Capture the cell that displays the provided text and extract its [X, Y] central coordinate. 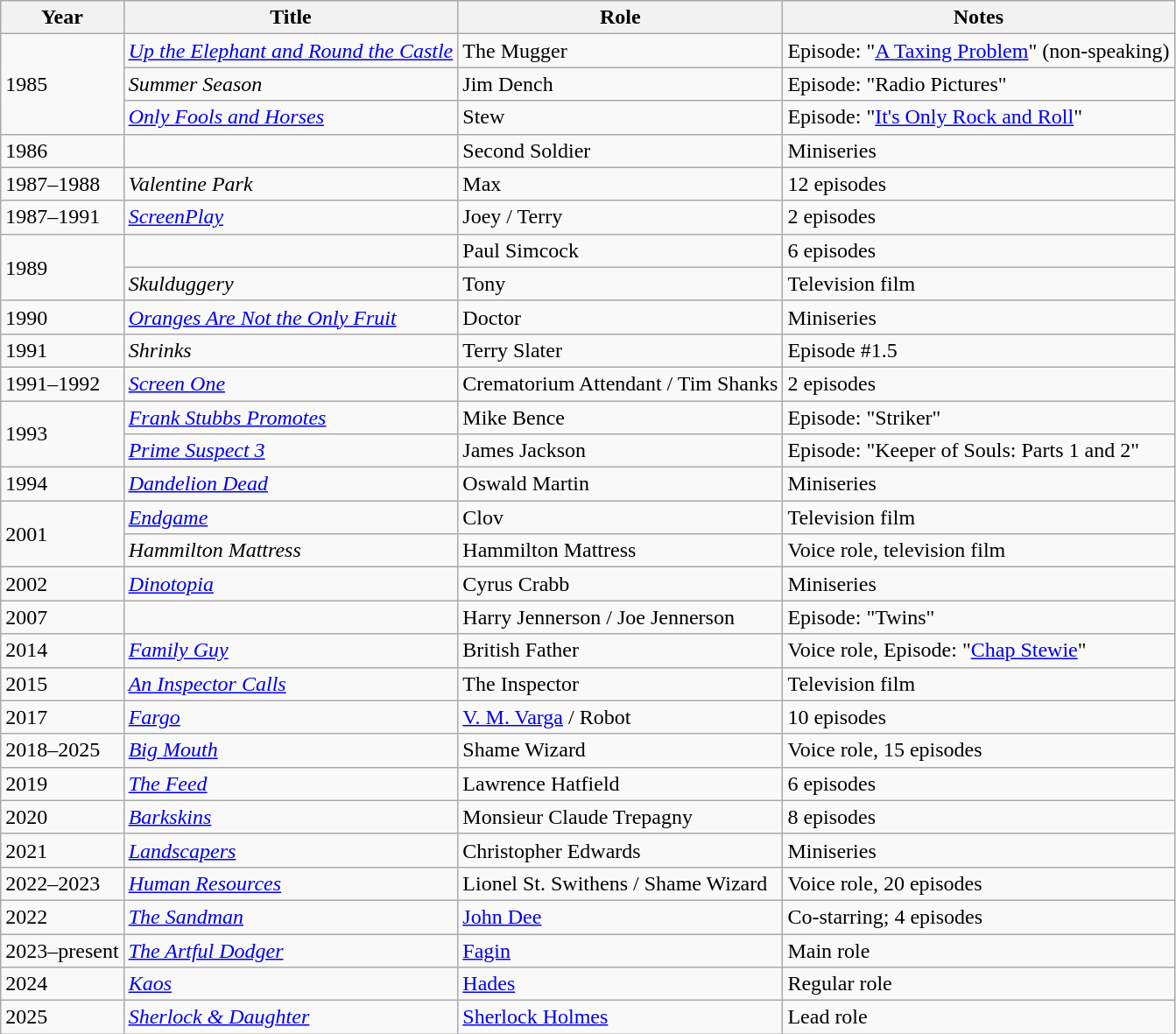
Episode: "Keeper of Souls: Parts 1 and 2" [979, 451]
Paul Simcock [620, 250]
Episode: "Radio Pictures" [979, 84]
1993 [62, 434]
Harry Jennerson / Joe Jennerson [620, 617]
Sherlock & Daughter [291, 1017]
Episode: "Twins" [979, 617]
2007 [62, 617]
Barkskins [291, 817]
Episode: "Striker" [979, 418]
The Sandman [291, 917]
Human Resources [291, 883]
Terry Slater [620, 350]
Fargo [291, 717]
Main role [979, 950]
2014 [62, 651]
Year [62, 18]
Max [620, 184]
Joey / Terry [620, 217]
Landscapers [291, 850]
Voice role, 15 episodes [979, 750]
2021 [62, 850]
Shrinks [291, 350]
2022–2023 [62, 883]
Lionel St. Swithens / Shame Wizard [620, 883]
Mike Bence [620, 418]
Role [620, 18]
1994 [62, 484]
1991–1992 [62, 383]
The Artful Dodger [291, 950]
Sherlock Holmes [620, 1017]
Fagin [620, 950]
Prime Suspect 3 [291, 451]
2025 [62, 1017]
1986 [62, 151]
Endgame [291, 517]
Doctor [620, 317]
1985 [62, 84]
Oranges Are Not the Only Fruit [291, 317]
Episode: "A Taxing Problem" (non-speaking) [979, 51]
2024 [62, 984]
Valentine Park [291, 184]
Voice role, 20 episodes [979, 883]
2020 [62, 817]
An Inspector Calls [291, 684]
2023–present [62, 950]
Second Soldier [620, 151]
Episode #1.5 [979, 350]
Dinotopia [291, 584]
1991 [62, 350]
2017 [62, 717]
John Dee [620, 917]
Crematorium Attendant / Tim Shanks [620, 383]
V. M. Varga / Robot [620, 717]
2015 [62, 684]
British Father [620, 651]
ScreenPlay [291, 217]
Screen One [291, 383]
The Inspector [620, 684]
1990 [62, 317]
Tony [620, 284]
Only Fools and Horses [291, 117]
Kaos [291, 984]
The Mugger [620, 51]
1989 [62, 267]
Summer Season [291, 84]
Big Mouth [291, 750]
Co-starring; 4 episodes [979, 917]
Voice role, television film [979, 551]
Up the Elephant and Round the Castle [291, 51]
Regular role [979, 984]
Stew [620, 117]
1987–1991 [62, 217]
Lawrence Hatfield [620, 784]
Oswald Martin [620, 484]
Voice role, Episode: "Chap Stewie" [979, 651]
James Jackson [620, 451]
Jim Dench [620, 84]
12 episodes [979, 184]
10 episodes [979, 717]
2018–2025 [62, 750]
Lead role [979, 1017]
2022 [62, 917]
Frank Stubbs Promotes [291, 418]
Title [291, 18]
Hades [620, 984]
Skulduggery [291, 284]
1987–1988 [62, 184]
2019 [62, 784]
Shame Wizard [620, 750]
Episode: "It's Only Rock and Roll" [979, 117]
Family Guy [291, 651]
Clov [620, 517]
Cyrus Crabb [620, 584]
Christopher Edwards [620, 850]
Monsieur Claude Trepagny [620, 817]
The Feed [291, 784]
8 episodes [979, 817]
Notes [979, 18]
Dandelion Dead [291, 484]
2002 [62, 584]
2001 [62, 534]
